Return the [x, y] coordinate for the center point of the cell that contains the specified text.  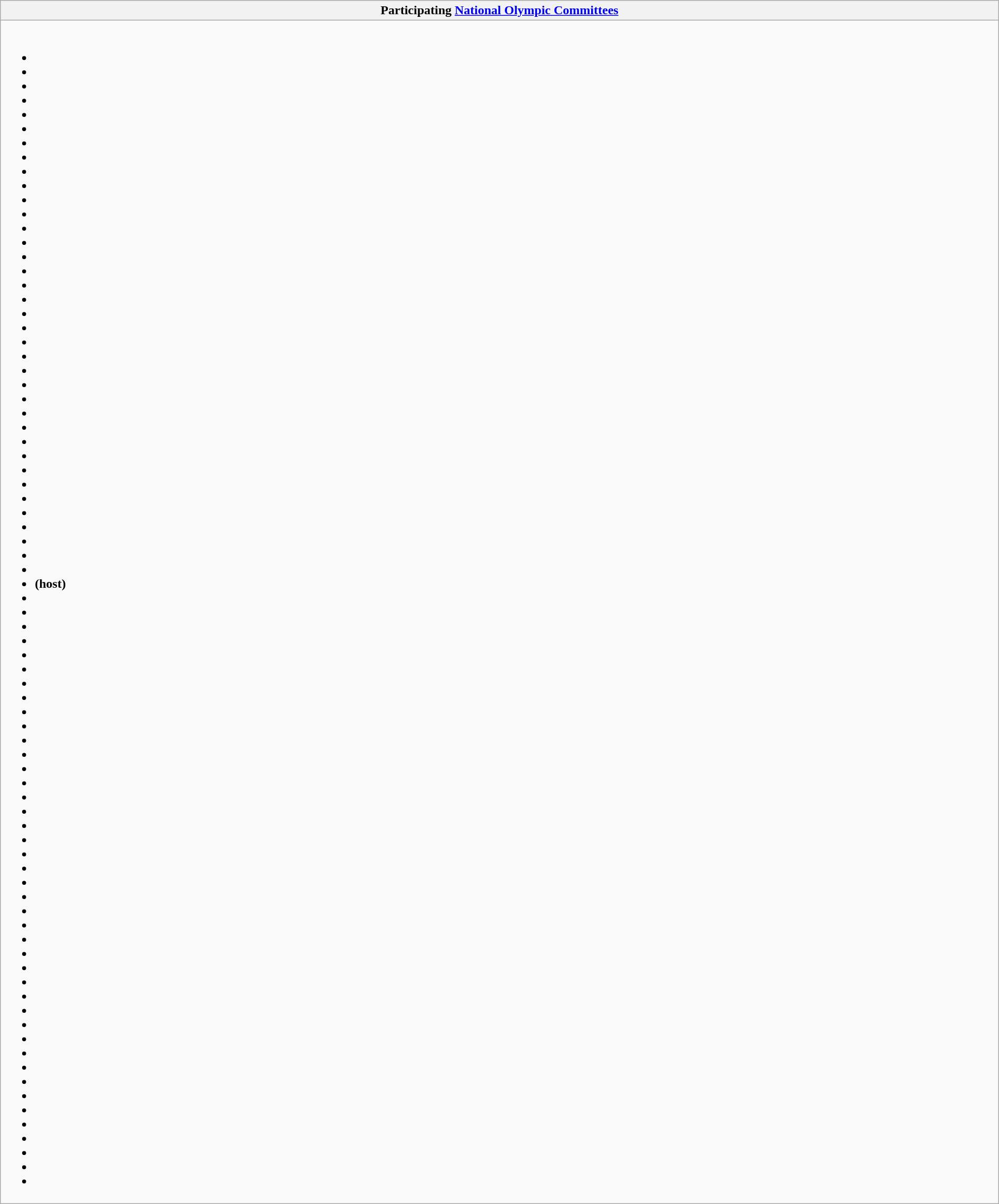
Participating National Olympic Committees [500, 11]
(host) [500, 612]
